Find where the given text appears and provide that cell's center as (x, y) coordinate. 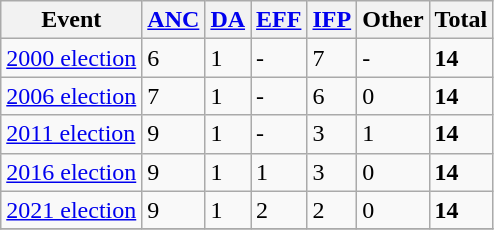
2011 election (72, 134)
DA (228, 20)
Total (461, 20)
IFP (332, 20)
EFF (279, 20)
2000 election (72, 58)
2021 election (72, 210)
2016 election (72, 172)
ANC (174, 20)
Other (393, 20)
2006 election (72, 96)
Event (72, 20)
